Provide the (x, y) coordinate of the cell's center where the given text is located.  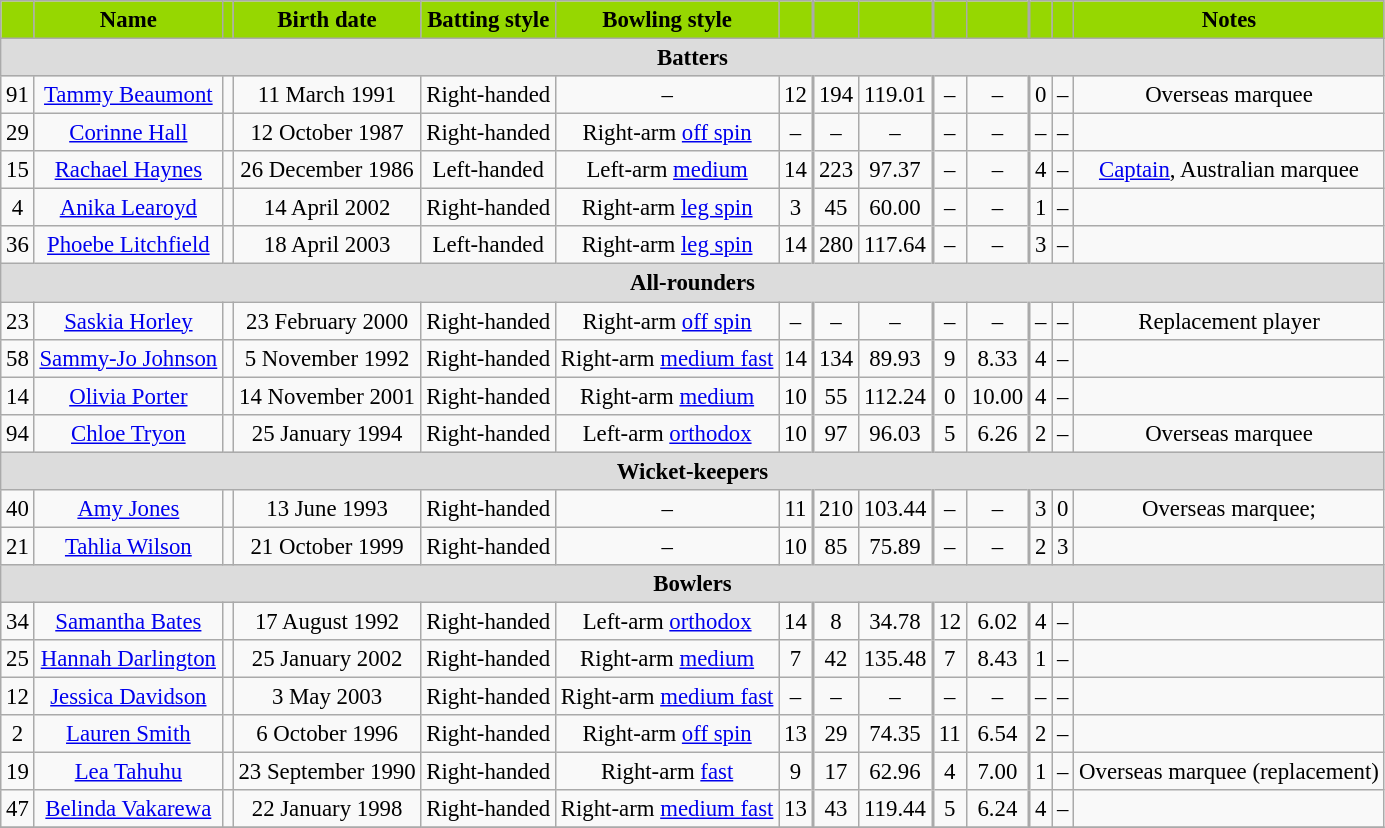
58 (18, 358)
3 May 2003 (327, 697)
194 (836, 95)
34.78 (895, 621)
34 (18, 621)
Rachael Haynes (128, 170)
Wicket-keepers (692, 471)
Tahlia Wilson (128, 546)
Phoebe Litchfield (128, 245)
Corinne Hall (128, 133)
Tammy Beaumont (128, 95)
117.64 (895, 245)
8.33 (998, 358)
Left-arm medium (668, 170)
85 (836, 546)
Birth date (327, 20)
75.89 (895, 546)
6.54 (998, 734)
119.44 (895, 809)
21 October 1999 (327, 546)
All-rounders (692, 283)
43 (836, 809)
11 March 1991 (327, 95)
119.01 (895, 95)
Belinda Vakarewa (128, 809)
Overseas marquee (replacement) (1229, 772)
Batters (692, 58)
26 December 1986 (327, 170)
10.00 (998, 396)
135.48 (895, 659)
112.24 (895, 396)
42 (836, 659)
223 (836, 170)
Saskia Horley (128, 321)
13 June 1993 (327, 509)
103.44 (895, 509)
Olivia Porter (128, 396)
6.02 (998, 621)
Overseas marquee; (1229, 509)
5 November 1992 (327, 358)
15 (18, 170)
55 (836, 396)
19 (18, 772)
62.96 (895, 772)
Lauren Smith (128, 734)
7.00 (998, 772)
14 November 2001 (327, 396)
280 (836, 245)
60.00 (895, 208)
Notes (1229, 20)
Jessica Davidson (128, 697)
36 (18, 245)
97.37 (895, 170)
25 January 2002 (327, 659)
23 (18, 321)
Amy Jones (128, 509)
Sammy-Jo Johnson (128, 358)
Captain, Australian marquee (1229, 170)
8 (836, 621)
45 (836, 208)
6 October 1996 (327, 734)
Anika Learoyd (128, 208)
22 January 1998 (327, 809)
23 February 2000 (327, 321)
Samantha Bates (128, 621)
14 April 2002 (327, 208)
96.03 (895, 433)
Right-arm fast (668, 772)
97 (836, 433)
12 October 1987 (327, 133)
25 (18, 659)
23 September 1990 (327, 772)
74.35 (895, 734)
91 (18, 95)
Bowling style (668, 20)
21 (18, 546)
Chloe Tryon (128, 433)
Bowlers (692, 584)
6.24 (998, 809)
6.26 (998, 433)
Batting style (488, 20)
134 (836, 358)
89.93 (895, 358)
Hannah Darlington (128, 659)
17 August 1992 (327, 621)
40 (18, 509)
8.43 (998, 659)
47 (18, 809)
17 (836, 772)
94 (18, 433)
25 January 1994 (327, 433)
210 (836, 509)
Lea Tahuhu (128, 772)
Replacement player (1229, 321)
18 April 2003 (327, 245)
Name (128, 20)
